Capture the cell that displays the provided text and extract its (X, Y) central coordinate. 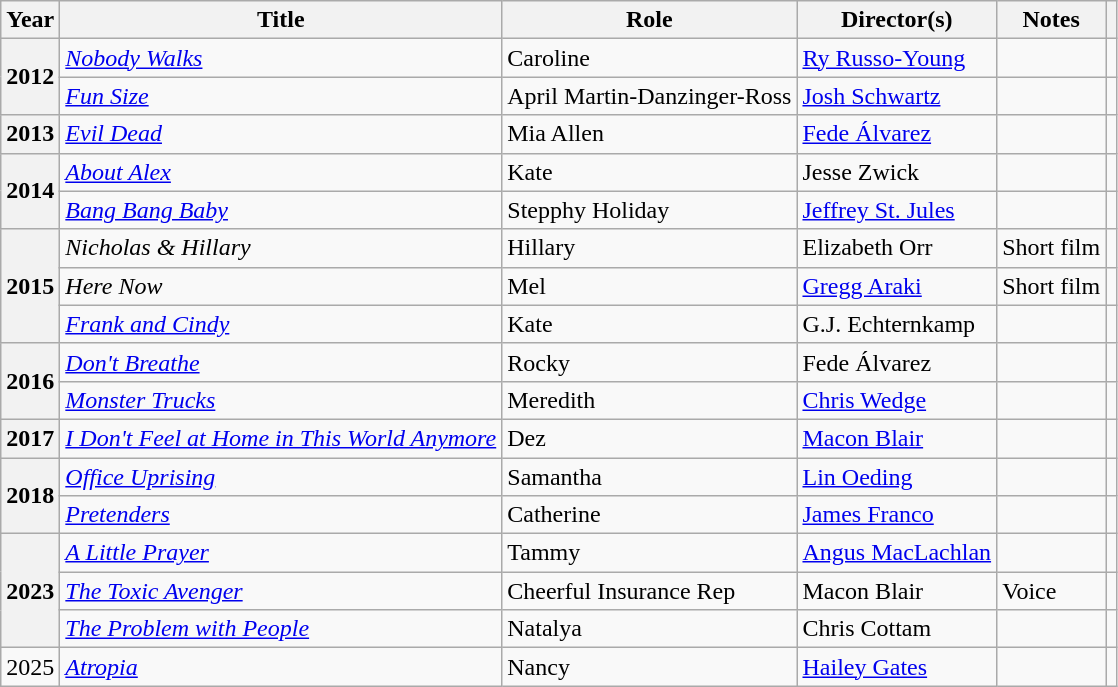
About Alex (281, 172)
Office Uprising (281, 477)
Chris Cottam (897, 629)
Role (650, 20)
Elizabeth Orr (897, 248)
2014 (30, 191)
Pretenders (281, 515)
G.J. Echternkamp (897, 324)
Nobody Walks (281, 58)
Mel (650, 286)
The Problem with People (281, 629)
Mia Allen (650, 134)
April Martin-Danzinger-Ross (650, 96)
Jeffrey St. Jules (897, 210)
Frank and Cindy (281, 324)
Cheerful Insurance Rep (650, 591)
Angus MacLachlan (897, 553)
Rocky (650, 362)
Dez (650, 438)
Stepphy Holiday (650, 210)
James Franco (897, 515)
2018 (30, 496)
I Don't Feel at Home in This World Anymore (281, 438)
Bang Bang Baby (281, 210)
Catherine (650, 515)
Caroline (650, 58)
Ry Russo-Young (897, 58)
Natalya (650, 629)
Nicholas & Hillary (281, 248)
Monster Trucks (281, 400)
Year (30, 20)
2012 (30, 77)
Gregg Araki (897, 286)
Fun Size (281, 96)
Meredith (650, 400)
The Toxic Avenger (281, 591)
Hillary (650, 248)
Atropia (281, 667)
Samantha (650, 477)
A Little Prayer (281, 553)
Don't Breathe (281, 362)
Title (281, 20)
2016 (30, 381)
2013 (30, 134)
2025 (30, 667)
Chris Wedge (897, 400)
Lin Oeding (897, 477)
Director(s) (897, 20)
Nancy (650, 667)
Evil Dead (281, 134)
Jesse Zwick (897, 172)
2015 (30, 286)
2017 (30, 438)
Hailey Gates (897, 667)
Josh Schwartz (897, 96)
Here Now (281, 286)
2023 (30, 591)
Tammy (650, 553)
Voice (1052, 591)
Notes (1052, 20)
